Return [X, Y] of the center of cell containing provided text 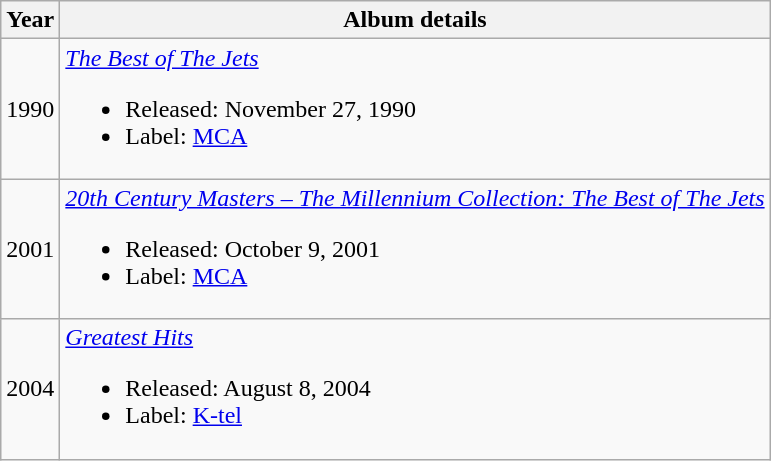
2004 [30, 389]
Album details [415, 20]
2001 [30, 249]
The Best of The JetsReleased: November 27, 1990Label: MCA [415, 109]
Greatest HitsReleased: August 8, 2004Label: K-tel [415, 389]
Year [30, 20]
20th Century Masters – The Millennium Collection: The Best of The JetsReleased: October 9, 2001Label: MCA [415, 249]
1990 [30, 109]
